Identify which cell holds the provided text, then report its (x, y) central coordinate. 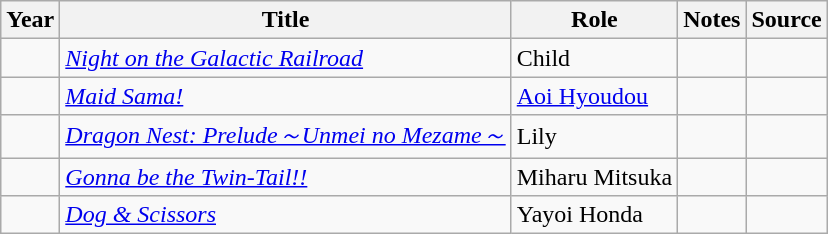
Maid Sama! (286, 96)
Gonna be the Twin-Tail!! (286, 177)
Night on the Galactic Railroad (286, 58)
Lily (594, 136)
Year (30, 20)
Child (594, 58)
Source (786, 20)
Title (286, 20)
Role (594, 20)
Yayoi Honda (594, 215)
Aoi Hyoudou (594, 96)
Miharu Mitsuka (594, 177)
Notes (712, 20)
Dragon Nest: Prelude～Unmei no Mezame～ (286, 136)
Dog & Scissors (286, 215)
